From the cell containing the given text, extract its center point as (x, y) coordinate. 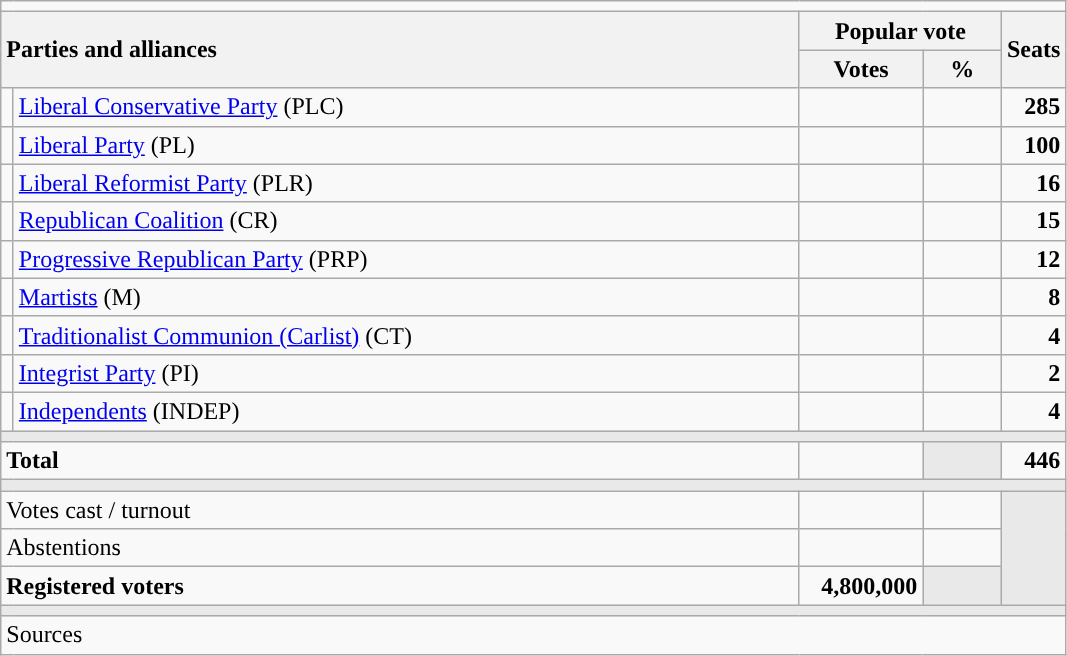
Popular vote (900, 31)
Liberal Party (PL) (406, 145)
Votes cast / turnout (400, 510)
Progressive Republican Party (PRP) (406, 259)
Traditionalist Communion (Carlist) (CT) (406, 335)
Seats (1033, 50)
Liberal Conservative Party (PLC) (406, 107)
Martists (M) (406, 297)
Registered voters (400, 586)
Abstentions (400, 548)
2 (1033, 373)
Parties and alliances (400, 50)
285 (1033, 107)
Liberal Reformist Party (PLR) (406, 183)
15 (1033, 221)
16 (1033, 183)
Independents (INDEP) (406, 411)
12 (1033, 259)
Votes (861, 69)
Total (400, 461)
Republican Coalition (CR) (406, 221)
446 (1033, 461)
Sources (534, 635)
4,800,000 (861, 586)
% (962, 69)
100 (1033, 145)
Integrist Party (PI) (406, 373)
8 (1033, 297)
